Find where the given text appears and provide that cell's center as (X, Y) coordinate. 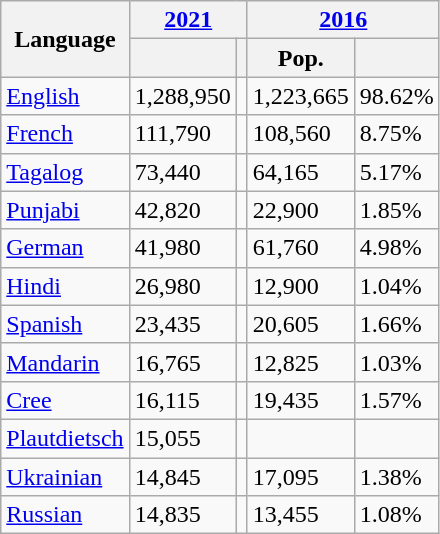
4.98% (396, 248)
26,980 (182, 286)
1.38% (396, 477)
17,095 (300, 477)
98.62% (396, 96)
23,435 (182, 324)
15,055 (182, 438)
19,435 (300, 400)
1,288,950 (182, 96)
16,115 (182, 400)
Cree (65, 400)
Hindi (65, 286)
Language (65, 39)
8.75% (396, 134)
Russian (65, 515)
12,900 (300, 286)
22,900 (300, 210)
41,980 (182, 248)
Plautdietsch (65, 438)
Punjabi (65, 210)
73,440 (182, 172)
1.57% (396, 400)
Mandarin (65, 362)
2021 (188, 20)
13,455 (300, 515)
French (65, 134)
1,223,665 (300, 96)
1.66% (396, 324)
2016 (343, 20)
61,760 (300, 248)
16,765 (182, 362)
Spanish (65, 324)
111,790 (182, 134)
64,165 (300, 172)
Tagalog (65, 172)
1.85% (396, 210)
42,820 (182, 210)
English (65, 96)
5.17% (396, 172)
14,845 (182, 477)
20,605 (300, 324)
Pop. (300, 58)
1.08% (396, 515)
14,835 (182, 515)
108,560 (300, 134)
German (65, 248)
1.03% (396, 362)
Ukrainian (65, 477)
1.04% (396, 286)
12,825 (300, 362)
